For the text-containing cell, return its midpoint in [x, y] coordinate format. 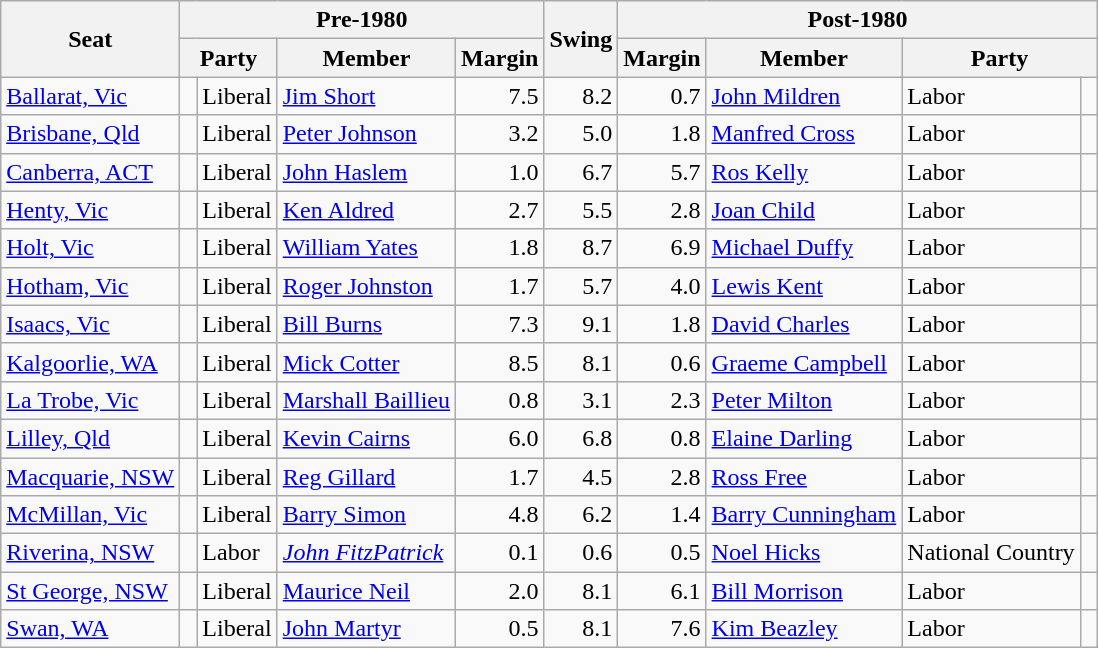
Lewis Kent [804, 286]
Ros Kelly [804, 172]
National Country [991, 553]
3.2 [500, 134]
5.0 [581, 134]
Kevin Cairns [366, 438]
Post-1980 [858, 20]
John Mildren [804, 96]
6.7 [581, 172]
Elaine Darling [804, 438]
8.7 [581, 248]
Mick Cotter [366, 362]
Ballarat, Vic [90, 96]
Swan, WA [90, 629]
6.8 [581, 438]
Macquarie, NSW [90, 477]
4.8 [500, 515]
Noel Hicks [804, 553]
Riverina, NSW [90, 553]
4.0 [662, 286]
7.6 [662, 629]
Bill Morrison [804, 591]
Roger Johnston [366, 286]
8.5 [500, 362]
Marshall Baillieu [366, 400]
2.0 [500, 591]
6.0 [500, 438]
8.2 [581, 96]
McMillan, Vic [90, 515]
John Martyr [366, 629]
Canberra, ACT [90, 172]
6.9 [662, 248]
Peter Johnson [366, 134]
Brisbane, Qld [90, 134]
John FitzPatrick [366, 553]
Joan Child [804, 210]
Ken Aldred [366, 210]
Ross Free [804, 477]
John Haslem [366, 172]
Pre-1980 [362, 20]
Kim Beazley [804, 629]
1.0 [500, 172]
0.1 [500, 553]
Manfred Cross [804, 134]
4.5 [581, 477]
Lilley, Qld [90, 438]
David Charles [804, 324]
5.5 [581, 210]
William Yates [366, 248]
St George, NSW [90, 591]
Kalgoorlie, WA [90, 362]
Isaacs, Vic [90, 324]
9.1 [581, 324]
3.1 [581, 400]
Michael Duffy [804, 248]
Graeme Campbell [804, 362]
Swing [581, 39]
2.3 [662, 400]
Reg Gillard [366, 477]
6.2 [581, 515]
Maurice Neil [366, 591]
2.7 [500, 210]
Jim Short [366, 96]
Barry Simon [366, 515]
7.3 [500, 324]
Henty, Vic [90, 210]
La Trobe, Vic [90, 400]
6.1 [662, 591]
7.5 [500, 96]
Barry Cunningham [804, 515]
Holt, Vic [90, 248]
1.4 [662, 515]
Seat [90, 39]
Hotham, Vic [90, 286]
Bill Burns [366, 324]
0.7 [662, 96]
Peter Milton [804, 400]
